Capture the cell that displays the provided text and extract its [X, Y] central coordinate. 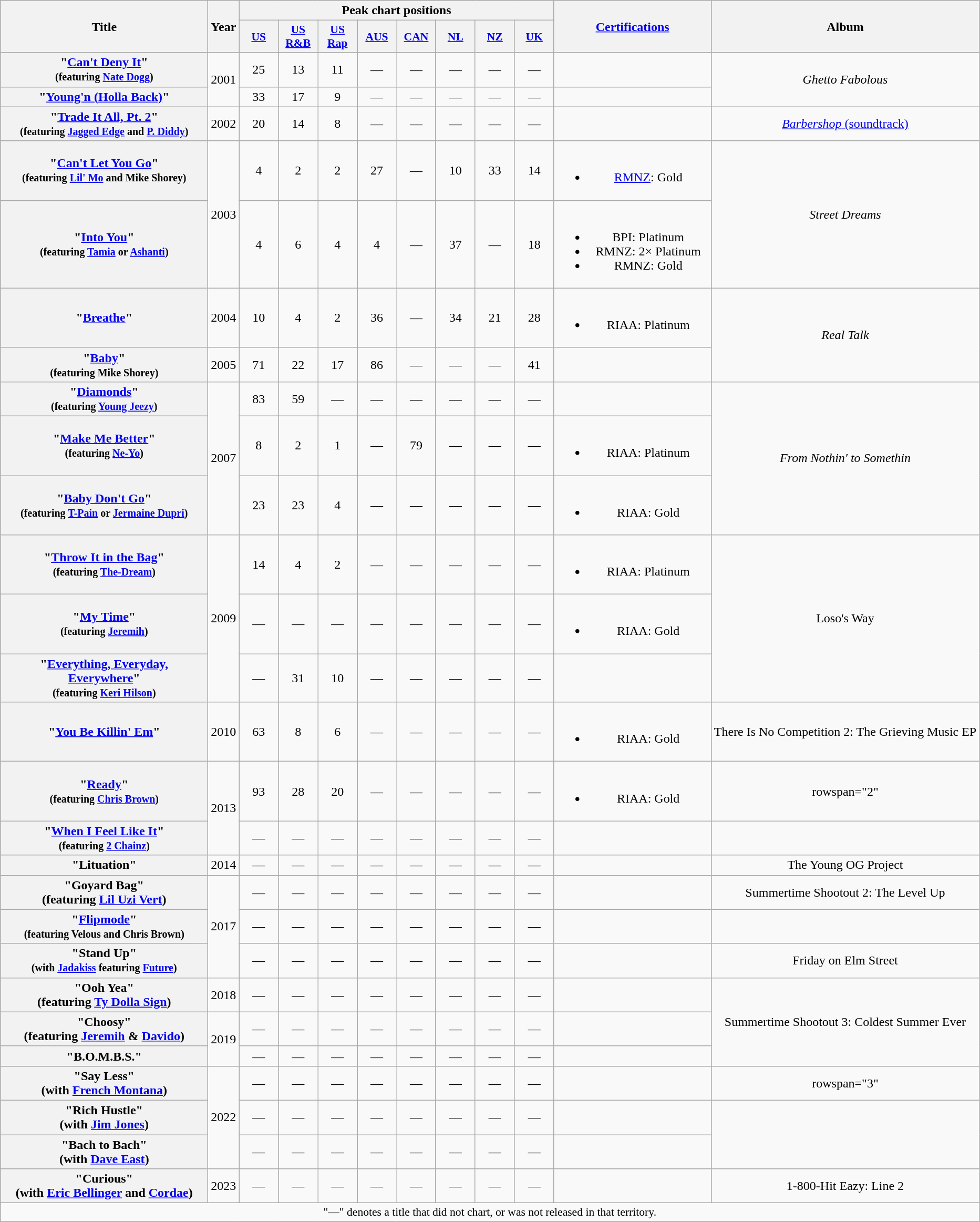
"Into You"(featuring Tamia or Ashanti) [104, 244]
CAN [416, 37]
"Goyard Bag"(featuring Lil Uzi Vert) [104, 892]
US [259, 37]
2004 [224, 317]
2017 [224, 926]
2002 [224, 124]
Year [224, 26]
83 [259, 398]
86 [377, 365]
"My Time"(featuring Jeremih) [104, 624]
Summertime Shootout 3: Coldest Summer Ever [845, 1022]
Loso's Way [845, 619]
"—" denotes a title that did not chart, or was not released in that territory. [490, 1213]
18 [534, 244]
59 [298, 398]
USRap [337, 37]
Certifications [633, 26]
"Can't Let You Go"(featuring Lil' Mo and Mike Shorey) [104, 170]
"Choosy"(featuring Jeremih & Davido) [104, 1029]
Friday on Elm Street [845, 961]
Barbershop (soundtrack) [845, 124]
Album [845, 26]
2001 [224, 80]
"Flipmode"(featuring Velous and Chris Brown) [104, 926]
79 [416, 446]
36 [377, 317]
2023 [224, 1186]
"Stand Up"(with Jadakiss featuring Future) [104, 961]
"Diamonds"(featuring Young Jeezy) [104, 398]
BPI: PlatinumRMNZ: 2× Platinum RMNZ: Gold [633, 244]
"Curious"(with Eric Bellinger and Cordae) [104, 1186]
2018 [224, 994]
NL [455, 37]
rowspan="2" [845, 792]
"Breathe" [104, 317]
2010 [224, 732]
37 [455, 244]
27 [377, 170]
"Can't Deny It"(featuring Nate Dogg) [104, 69]
NZ [495, 37]
"Rich Hustle"(with Jim Jones) [104, 1117]
"Ready"(featuring Chris Brown) [104, 792]
AUS [377, 37]
There Is No Competition 2: The Grieving Music EP [845, 732]
Title [104, 26]
2007 [224, 458]
"You Be Killin' Em" [104, 732]
2019 [224, 1039]
USR&B [298, 37]
31 [298, 678]
2009 [224, 619]
"Baby"(featuring Mike Shorey) [104, 365]
Street Dreams [845, 214]
22 [298, 365]
11 [337, 69]
63 [259, 732]
"When I Feel Like It"(featuring 2 Chainz) [104, 838]
2022 [224, 1117]
"Trade It All, Pt. 2"(featuring Jagged Edge and P. Diddy) [104, 124]
1 [337, 446]
2014 [224, 865]
"B.O.M.B.S." [104, 1056]
25 [259, 69]
1-800-Hit Eazy: Line 2 [845, 1186]
Peak chart positions [396, 11]
"Baby Don't Go"(featuring T-Pain or Jermaine Dupri) [104, 505]
"Bach to Bach"(with Dave East) [104, 1151]
RMNZ: Gold [633, 170]
"Make Me Better"(featuring Ne-Yo) [104, 446]
9 [337, 97]
"Young'n (Holla Back)" [104, 97]
"Ooh Yea"(featuring Ty Dolla Sign) [104, 994]
21 [495, 317]
"Lituation" [104, 865]
"Throw It in the Bag"(featuring The-Dream) [104, 564]
2003 [224, 214]
Summertime Shootout 2: The Level Up [845, 892]
34 [455, 317]
"Everything, Everyday, Everywhere"(featuring Keri Hilson) [104, 678]
"Say Less"(with French Montana) [104, 1083]
13 [298, 69]
rowspan="3" [845, 1083]
The Young OG Project [845, 865]
Ghetto Fabolous [845, 80]
71 [259, 365]
UK [534, 37]
From Nothin' to Somethin [845, 458]
93 [259, 792]
41 [534, 365]
2005 [224, 365]
Real Talk [845, 335]
2013 [224, 808]
